Extract the (X, Y) coordinate from the center of the cell holding the provided text.  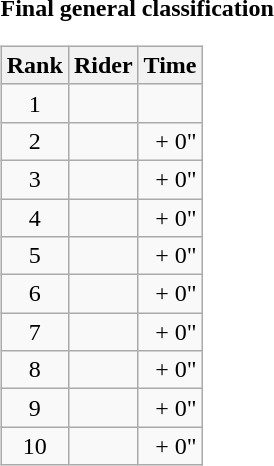
9 (34, 408)
8 (34, 370)
6 (34, 294)
Rider (103, 65)
1 (34, 103)
3 (34, 179)
7 (34, 332)
5 (34, 256)
4 (34, 217)
2 (34, 141)
Time (170, 65)
10 (34, 446)
Rank (34, 65)
